Return the (x, y) coordinate for the center point of the cell that contains the specified text.  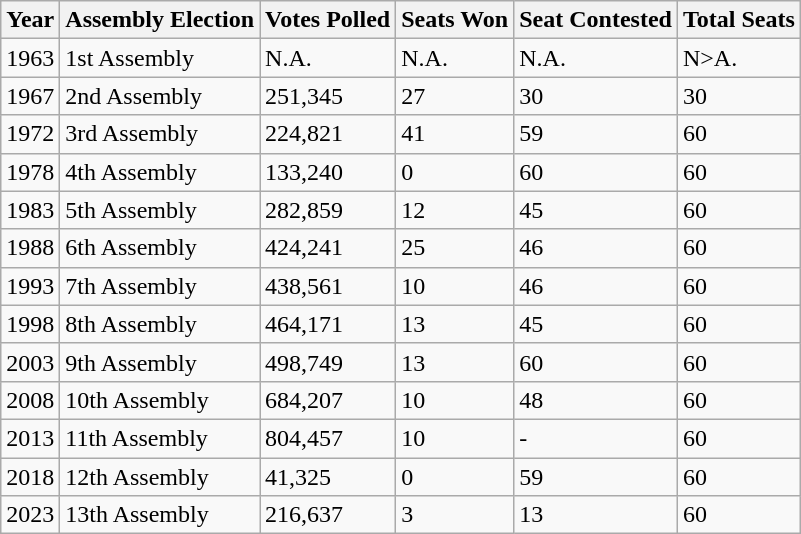
3rd Assembly (160, 134)
12th Assembly (160, 477)
10th Assembly (160, 400)
1993 (30, 286)
1st Assembly (160, 58)
464,171 (328, 324)
684,207 (328, 400)
216,637 (328, 515)
Seat Contested (596, 20)
498,749 (328, 362)
27 (455, 96)
1983 (30, 210)
438,561 (328, 286)
1998 (30, 324)
Total Seats (738, 20)
424,241 (328, 248)
Seats Won (455, 20)
1967 (30, 96)
2013 (30, 438)
133,240 (328, 172)
4th Assembly (160, 172)
41,325 (328, 477)
2nd Assembly (160, 96)
251,345 (328, 96)
282,859 (328, 210)
1972 (30, 134)
804,457 (328, 438)
13th Assembly (160, 515)
2003 (30, 362)
Assembly Election (160, 20)
11th Assembly (160, 438)
25 (455, 248)
- (596, 438)
Votes Polled (328, 20)
6th Assembly (160, 248)
2008 (30, 400)
N>A. (738, 58)
12 (455, 210)
1988 (30, 248)
41 (455, 134)
1963 (30, 58)
2018 (30, 477)
8th Assembly (160, 324)
7th Assembly (160, 286)
1978 (30, 172)
3 (455, 515)
9th Assembly (160, 362)
2023 (30, 515)
Year (30, 20)
224,821 (328, 134)
48 (596, 400)
5th Assembly (160, 210)
